Return [X, Y] of the center of cell containing provided text 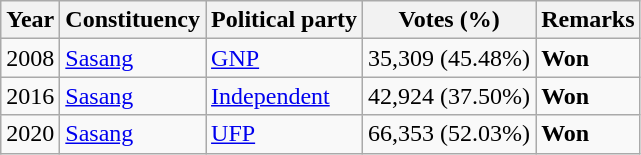
Votes (%) [450, 20]
2016 [30, 96]
Remarks [588, 20]
Year [30, 20]
66,353 (52.03%) [450, 134]
Constituency [133, 20]
35,309 (45.48%) [450, 58]
2020 [30, 134]
2008 [30, 58]
UFP [284, 134]
Political party [284, 20]
Independent [284, 96]
42,924 (37.50%) [450, 96]
GNP [284, 58]
